Provide the (x, y) coordinate of the cell's center where the given text is located.  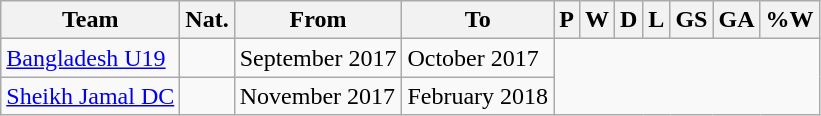
GA (736, 20)
Team (90, 20)
From (318, 20)
Sheikh Jamal DC (90, 96)
GS (692, 20)
P (567, 20)
November 2017 (318, 96)
W (596, 20)
L (656, 20)
D (628, 20)
September 2017 (318, 58)
February 2018 (478, 96)
Nat. (207, 20)
October 2017 (478, 58)
Bangladesh U19 (90, 58)
%W (790, 20)
To (478, 20)
